Provide the (x, y) coordinate of the cell's center where the given text is located.  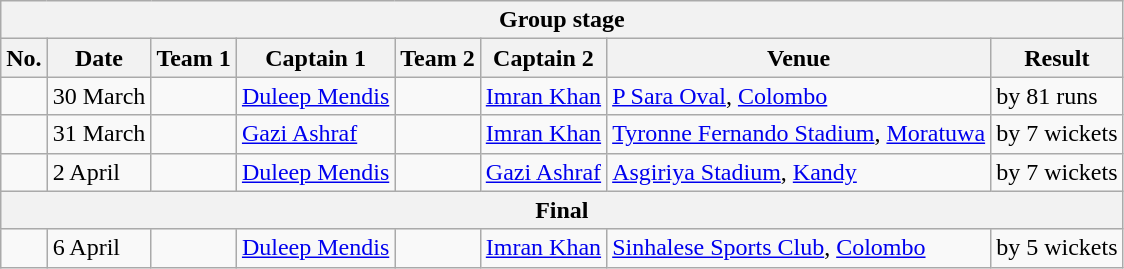
Tyronne Fernando Stadium, Moratuwa (799, 134)
6 April (99, 248)
P Sara Oval, Colombo (799, 96)
Team 1 (194, 58)
Asgiriya Stadium, Kandy (799, 172)
Sinhalese Sports Club, Colombo (799, 248)
2 April (99, 172)
Captain 1 (315, 58)
No. (24, 58)
Group stage (562, 20)
by 81 runs (1057, 96)
Result (1057, 58)
31 March (99, 134)
Date (99, 58)
Team 2 (438, 58)
by 5 wickets (1057, 248)
Venue (799, 58)
Captain 2 (543, 58)
Final (562, 210)
30 March (99, 96)
